Determine the (x, y) coordinate at the center of the cell enclosing the given text.  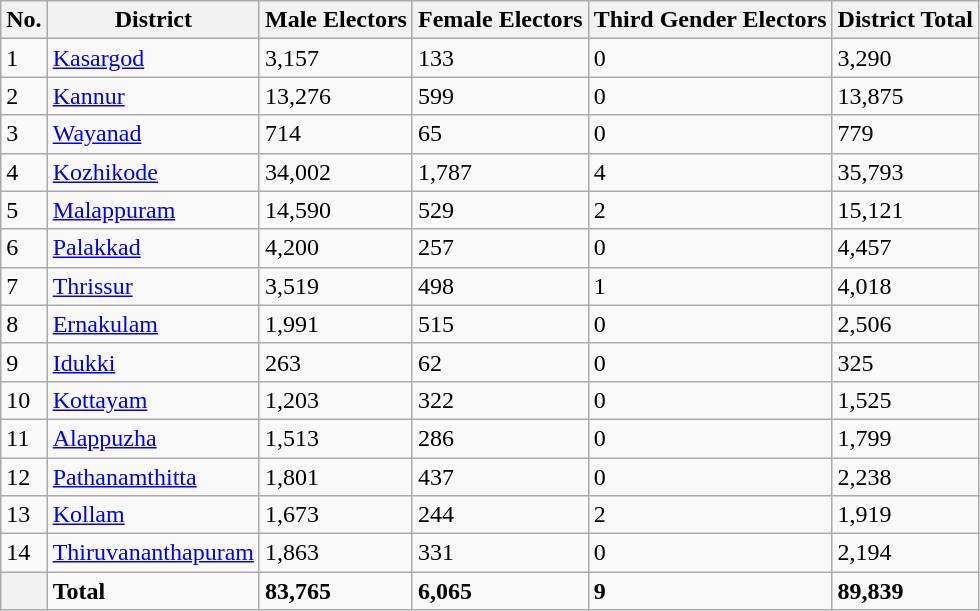
7 (24, 286)
325 (905, 362)
1,525 (905, 400)
Wayanad (153, 134)
286 (500, 438)
8 (24, 324)
714 (336, 134)
244 (500, 515)
322 (500, 400)
Kozhikode (153, 172)
Idukki (153, 362)
Kannur (153, 96)
89,839 (905, 591)
No. (24, 20)
Female Electors (500, 20)
1,919 (905, 515)
65 (500, 134)
3,519 (336, 286)
14,590 (336, 210)
1,801 (336, 477)
Third Gender Electors (710, 20)
62 (500, 362)
779 (905, 134)
13 (24, 515)
Thiruvananthapuram (153, 553)
1,513 (336, 438)
Alappuzha (153, 438)
Palakkad (153, 248)
Total (153, 591)
4,018 (905, 286)
3,157 (336, 58)
331 (500, 553)
1,203 (336, 400)
34,002 (336, 172)
11 (24, 438)
133 (500, 58)
6 (24, 248)
5 (24, 210)
Malappuram (153, 210)
1,787 (500, 172)
1,863 (336, 553)
Pathanamthitta (153, 477)
35,793 (905, 172)
1,673 (336, 515)
437 (500, 477)
4,200 (336, 248)
599 (500, 96)
498 (500, 286)
Ernakulam (153, 324)
83,765 (336, 591)
3 (24, 134)
2,238 (905, 477)
1,991 (336, 324)
515 (500, 324)
263 (336, 362)
10 (24, 400)
6,065 (500, 591)
Kasargod (153, 58)
13,276 (336, 96)
2,506 (905, 324)
14 (24, 553)
3,290 (905, 58)
4,457 (905, 248)
257 (500, 248)
Male Electors (336, 20)
2,194 (905, 553)
529 (500, 210)
District Total (905, 20)
12 (24, 477)
1,799 (905, 438)
Kottayam (153, 400)
Kollam (153, 515)
Thrissur (153, 286)
13,875 (905, 96)
15,121 (905, 210)
District (153, 20)
